Scan for the cell matching the given text and deliver its (X, Y) coordinate at center. 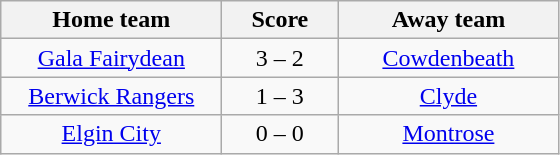
3 – 2 (280, 58)
Home team (112, 20)
Cowdenbeath (448, 58)
Away team (448, 20)
Elgin City (112, 134)
0 – 0 (280, 134)
Score (280, 20)
Montrose (448, 134)
Berwick Rangers (112, 96)
1 – 3 (280, 96)
Clyde (448, 96)
Gala Fairydean (112, 58)
